Search for the cell housing the specified text and yield its [x, y] center coordinate. 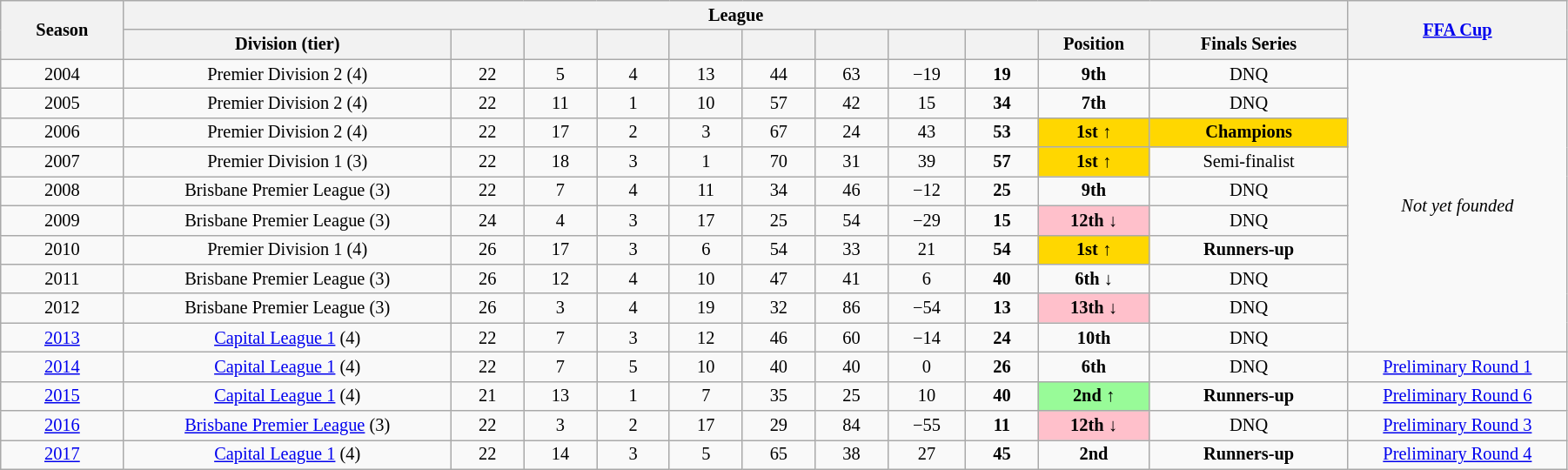
FFA Cup [1457, 30]
2011 [63, 279]
2008 [63, 191]
2009 [63, 220]
2017 [63, 454]
2006 [63, 132]
60 [852, 338]
35 [779, 396]
Position [1094, 44]
−54 [926, 308]
38 [852, 454]
13th ↓ [1094, 308]
84 [852, 426]
−12 [926, 191]
2015 [63, 396]
Division (tier) [287, 44]
League [736, 15]
70 [779, 162]
2004 [63, 74]
63 [852, 74]
2010 [63, 250]
2005 [63, 103]
Not yet founded [1457, 205]
Preliminary Round 3 [1457, 426]
44 [779, 74]
10th [1094, 338]
32 [779, 308]
31 [852, 162]
0 [926, 366]
2014 [63, 366]
67 [779, 132]
47 [779, 279]
33 [852, 250]
18 [560, 162]
Preliminary Round 4 [1457, 454]
Preliminary Round 1 [1457, 366]
14 [560, 454]
43 [926, 132]
Semi-finalist [1250, 162]
−19 [926, 74]
−55 [926, 426]
2nd ↑ [1094, 396]
65 [779, 454]
−14 [926, 338]
27 [926, 454]
86 [852, 308]
Season [63, 30]
29 [779, 426]
53 [1002, 132]
Champions [1250, 132]
42 [852, 103]
2016 [63, 426]
2007 [63, 162]
41 [852, 279]
Premier Division 1 (3) [287, 162]
−29 [926, 220]
2013 [63, 338]
39 [926, 162]
Preliminary Round 6 [1457, 396]
2012 [63, 308]
Premier Division 1 (4) [287, 250]
6th [1094, 366]
2nd [1094, 454]
45 [1002, 454]
Finals Series [1250, 44]
7th [1094, 103]
6th ↓ [1094, 279]
